Locate the cell with the specified text and output its (x, y) center coordinate. 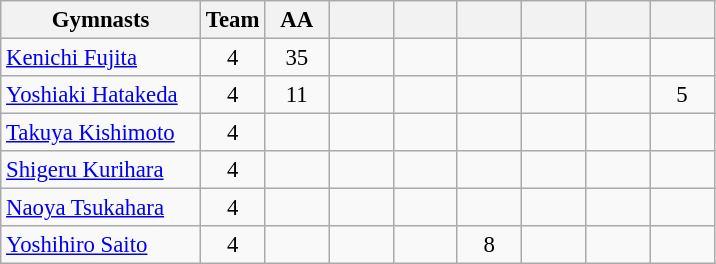
AA (297, 20)
Takuya Kishimoto (101, 133)
Kenichi Fujita (101, 58)
Naoya Tsukahara (101, 208)
Gymnasts (101, 20)
Team (232, 20)
5 (682, 95)
Yoshihiro Saito (101, 245)
Yoshiaki Hatakeda (101, 95)
8 (489, 245)
11 (297, 95)
35 (297, 58)
Shigeru Kurihara (101, 170)
